For the text-containing cell, return its midpoint in [X, Y] coordinate format. 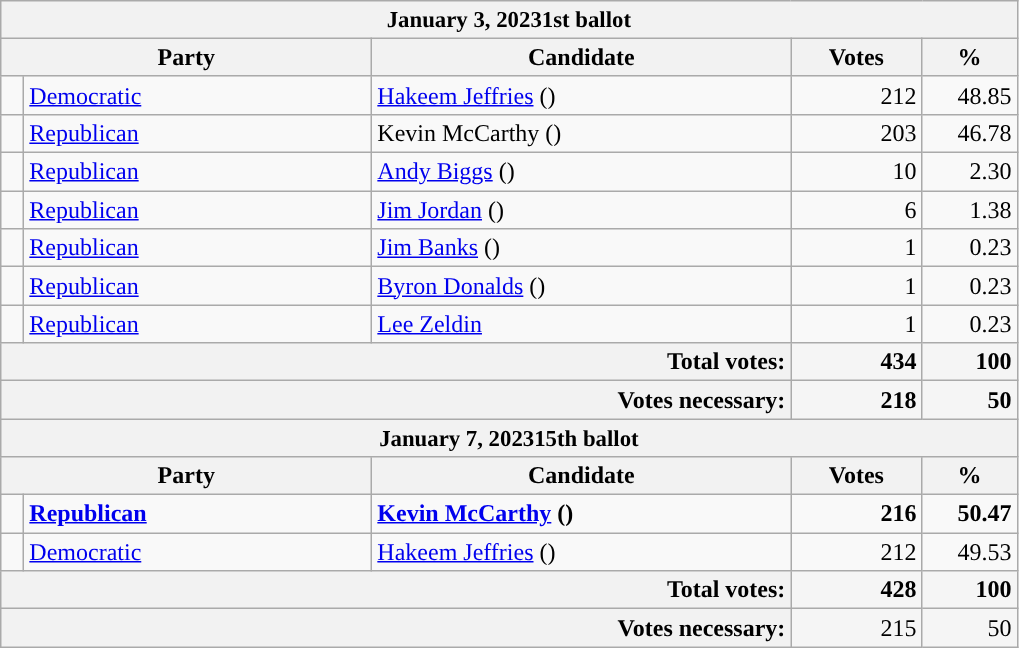
2.30 [970, 172]
Jim Jordan () [582, 210]
48.85 [970, 95]
Jim Banks () [582, 248]
434 [856, 362]
218 [856, 400]
428 [856, 590]
January 7, 202315th ballot [509, 438]
49.53 [970, 552]
Andy Biggs () [582, 172]
46.78 [970, 133]
Byron Donalds () [582, 286]
50.47 [970, 514]
Lee Zeldin [582, 324]
215 [856, 628]
6 [856, 210]
January 3, 20231st ballot [509, 20]
216 [856, 514]
203 [856, 133]
1.38 [970, 210]
10 [856, 172]
